Determine the [X, Y] coordinate at the center of the cell enclosing the given text.  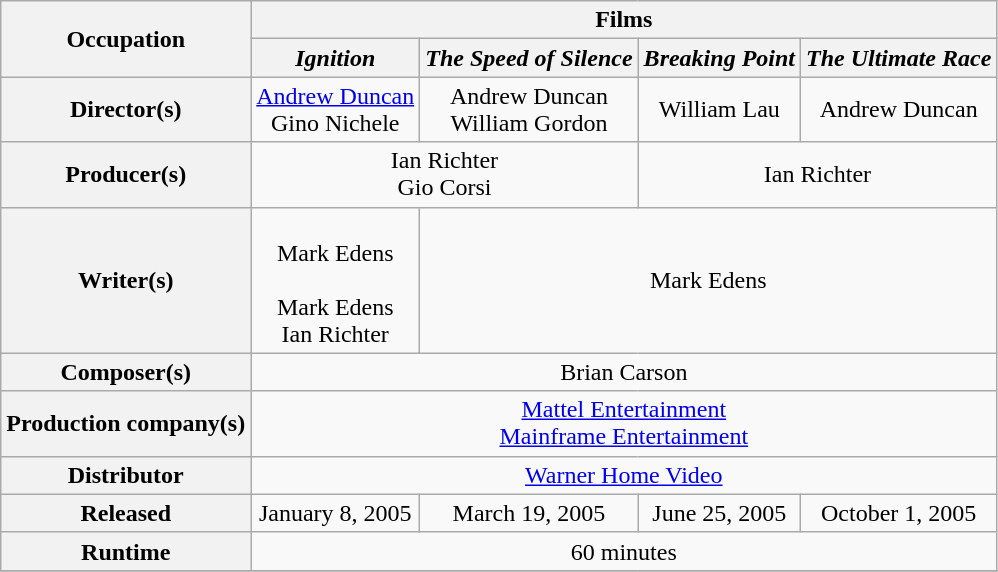
Occupation [126, 39]
The Ultimate Race [899, 58]
Runtime [126, 551]
Breaking Point [719, 58]
Production company(s) [126, 424]
Ian RichterGio Corsi [444, 174]
Ignition [336, 58]
Writer(s) [126, 280]
Films [624, 20]
Ian Richter [818, 174]
Mattel EntertainmentMainframe Entertainment [624, 424]
October 1, 2005 [899, 513]
Andrew DuncanWilliam Gordon [529, 110]
Distributor [126, 475]
Andrew DuncanGino Nichele [336, 110]
The Speed of Silence [529, 58]
Director(s) [126, 110]
Producer(s) [126, 174]
Andrew Duncan [899, 110]
Mark EdensMark EdensIan Richter [336, 280]
Warner Home Video [624, 475]
Released [126, 513]
Mark Edens [708, 280]
Composer(s) [126, 372]
March 19, 2005 [529, 513]
60 minutes [624, 551]
June 25, 2005 [719, 513]
William Lau [719, 110]
Brian Carson [624, 372]
January 8, 2005 [336, 513]
